Scan for the cell matching the given text and deliver its (X, Y) coordinate at center. 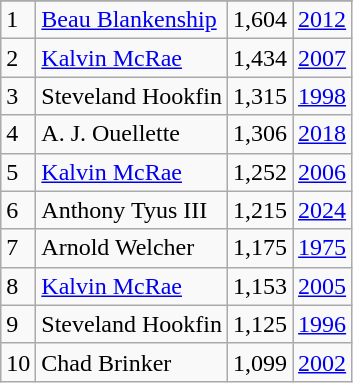
Anthony Tyus III (132, 210)
4 (18, 134)
1,315 (260, 96)
2002 (322, 362)
2 (18, 58)
1996 (322, 324)
8 (18, 286)
1,099 (260, 362)
Arnold Welcher (132, 248)
Beau Blankenship (132, 20)
1,252 (260, 172)
1998 (322, 96)
1,175 (260, 248)
10 (18, 362)
2005 (322, 286)
1,125 (260, 324)
6 (18, 210)
3 (18, 96)
5 (18, 172)
Chad Brinker (132, 362)
1,306 (260, 134)
2012 (322, 20)
9 (18, 324)
1,434 (260, 58)
7 (18, 248)
A. J. Ouellette (132, 134)
1,604 (260, 20)
1,153 (260, 286)
2024 (322, 210)
2006 (322, 172)
1,215 (260, 210)
1 (18, 20)
1975 (322, 248)
2018 (322, 134)
2007 (322, 58)
